Return (X, Y) of the center of cell containing provided text 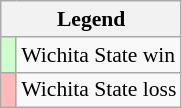
Wichita State win (98, 55)
Wichita State loss (98, 90)
Legend (92, 19)
